Determine the (X, Y) coordinate at the center of the cell enclosing the given text.  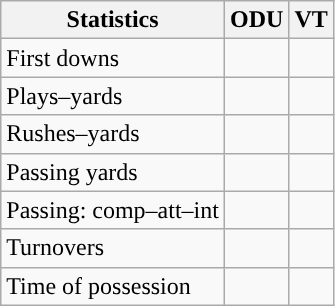
Turnovers (113, 248)
VT (311, 20)
Plays–yards (113, 96)
Statistics (113, 20)
Rushes–yards (113, 134)
Passing: comp–att–int (113, 210)
Time of possession (113, 286)
ODU (256, 20)
First downs (113, 58)
Passing yards (113, 172)
